Find where the given text appears and provide that cell's center as [x, y] coordinate. 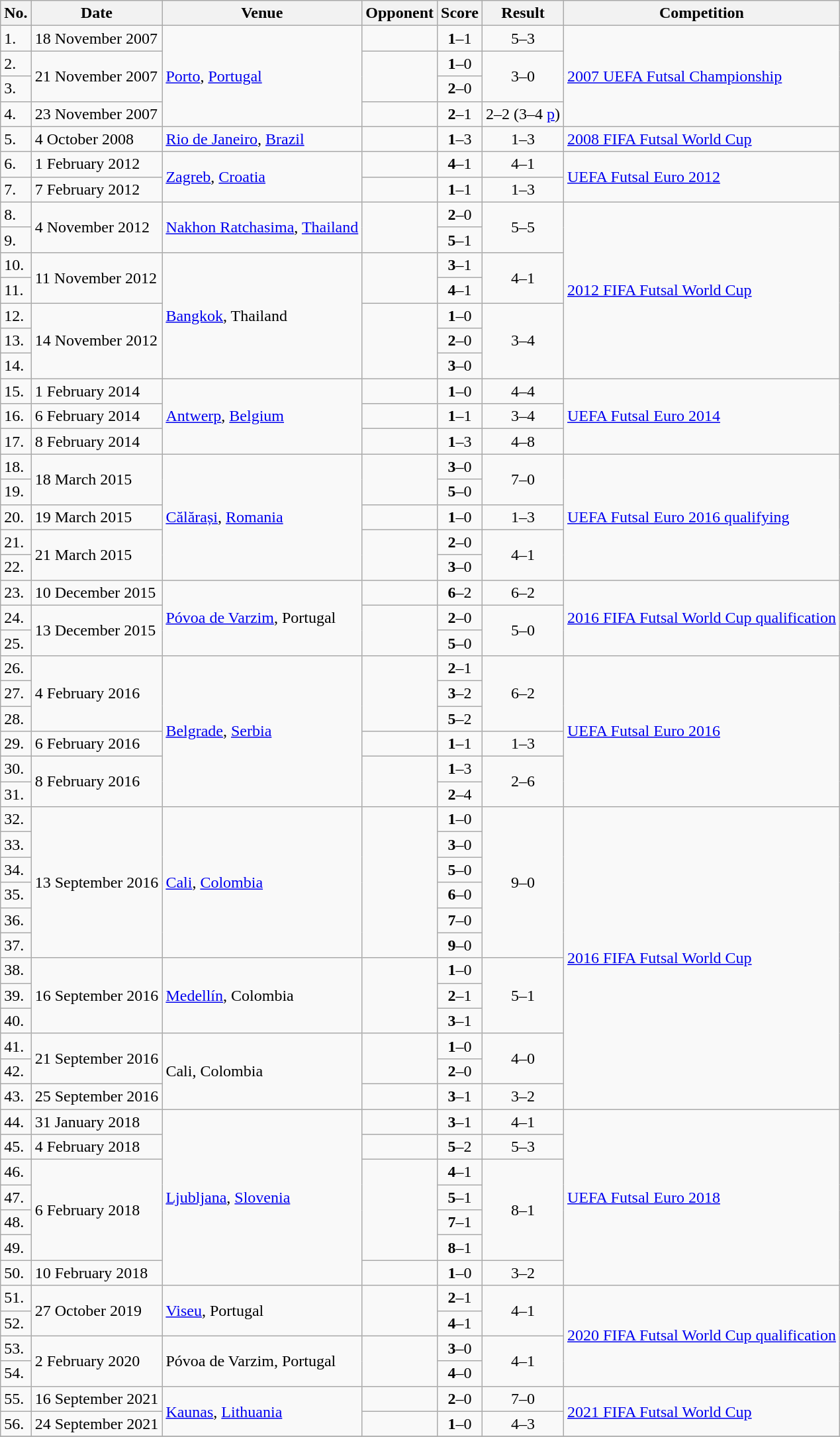
Bangkok, Thailand [262, 315]
46. [16, 1172]
29. [16, 744]
47. [16, 1197]
2008 FIFA Futsal World Cup [702, 139]
48. [16, 1223]
2016 FIFA Futsal World Cup qualification [702, 618]
Score [460, 13]
6. [16, 164]
22. [16, 567]
24. [16, 618]
30. [16, 769]
Nakhon Ratchasima, Thailand [262, 227]
26. [16, 668]
13. [16, 341]
18 March 2015 [97, 479]
Date [97, 13]
21. [16, 542]
4. [16, 114]
16 September 2016 [97, 996]
43. [16, 1096]
2012 FIFA Futsal World Cup [702, 290]
UEFA Futsal Euro 2012 [702, 177]
Viseu, Portugal [262, 1311]
6 February 2016 [97, 744]
2016 FIFA Futsal World Cup [702, 958]
5. [16, 139]
37. [16, 945]
13 December 2015 [97, 630]
21 March 2015 [97, 555]
Antwerp, Belgium [262, 416]
33. [16, 845]
23 November 2007 [97, 114]
23. [16, 592]
Porto, Portugal [262, 76]
12. [16, 316]
45. [16, 1147]
Zagreb, Croatia [262, 177]
51. [16, 1298]
40. [16, 1021]
52. [16, 1323]
55. [16, 1399]
1. [16, 38]
27 October 2019 [97, 1311]
2021 FIFA Futsal World Cup [702, 1411]
19. [16, 492]
2–4 [460, 794]
17. [16, 441]
No. [16, 13]
UEFA Futsal Euro 2018 [702, 1197]
UEFA Futsal Euro 2016 qualifying [702, 517]
39. [16, 996]
UEFA Futsal Euro 2014 [702, 416]
1 February 2014 [97, 391]
4 February 2018 [97, 1147]
27. [16, 693]
36. [16, 920]
41. [16, 1046]
21 November 2007 [97, 76]
5–5 [523, 227]
7 February 2012 [97, 189]
25. [16, 643]
Venue [262, 13]
8 February 2016 [97, 782]
34. [16, 870]
UEFA Futsal Euro 2016 [702, 731]
6–0 [460, 895]
28. [16, 718]
4–3 [523, 1424]
44. [16, 1122]
25 September 2016 [97, 1096]
2020 FIFA Futsal World Cup qualification [702, 1336]
7. [16, 189]
31. [16, 794]
11. [16, 290]
2–2 (3–4 p) [523, 114]
18 November 2007 [97, 38]
Rio de Janeiro, Brazil [262, 139]
4–8 [523, 441]
Competition [702, 13]
1 February 2012 [97, 164]
19 March 2015 [97, 517]
53. [16, 1348]
4 November 2012 [97, 227]
Belgrade, Serbia [262, 731]
3. [16, 89]
2–6 [523, 782]
11 November 2012 [97, 277]
20. [16, 517]
Ljubljana, Slovenia [262, 1197]
10. [16, 265]
4 February 2016 [97, 693]
24 September 2021 [97, 1424]
2 February 2020 [97, 1361]
50. [16, 1273]
2007 UEFA Futsal Championship [702, 76]
6 February 2014 [97, 416]
18. [16, 467]
31 January 2018 [97, 1122]
Opponent [400, 13]
7–1 [460, 1223]
Kaunas, Lithuania [262, 1411]
4–4 [523, 391]
Result [523, 13]
32. [16, 819]
Călărași, Romania [262, 517]
6 February 2018 [97, 1210]
42. [16, 1071]
15. [16, 391]
2. [16, 64]
16 September 2021 [97, 1399]
8. [16, 214]
14. [16, 366]
10 February 2018 [97, 1273]
10 December 2015 [97, 592]
8 February 2014 [97, 441]
35. [16, 895]
49. [16, 1248]
14 November 2012 [97, 341]
54. [16, 1373]
13 September 2016 [97, 882]
21 September 2016 [97, 1058]
38. [16, 970]
4 October 2008 [97, 139]
Medellín, Colombia [262, 996]
9. [16, 240]
16. [16, 416]
56. [16, 1424]
